Search for the cell housing the specified text and yield its (x, y) center coordinate. 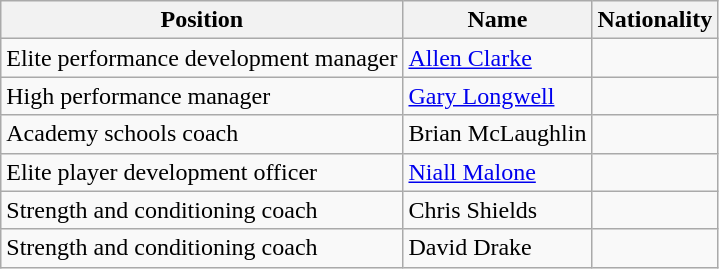
Academy schools coach (202, 134)
Allen Clarke (498, 58)
Gary Longwell (498, 96)
Elite performance development manager (202, 58)
Chris Shields (498, 210)
Nationality (655, 20)
Position (202, 20)
Name (498, 20)
Niall Malone (498, 172)
Elite player development officer (202, 172)
High performance manager (202, 96)
Brian McLaughlin (498, 134)
David Drake (498, 248)
